Return [X, Y] of the center of cell containing provided text 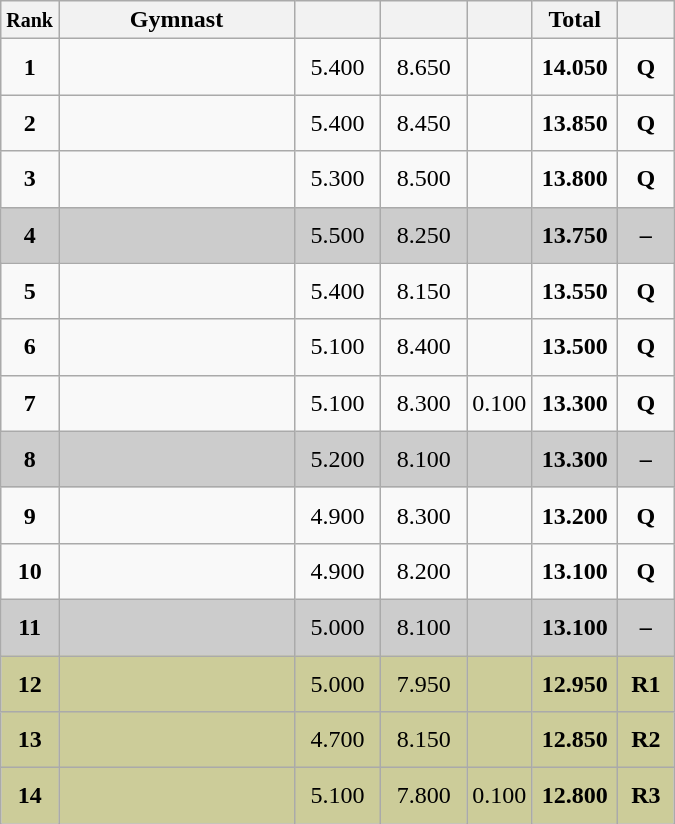
10 [30, 571]
13.750 [575, 235]
14.050 [575, 67]
12.800 [575, 796]
12 [30, 684]
4.700 [338, 740]
13.200 [575, 515]
7 [30, 403]
13.850 [575, 123]
3 [30, 179]
11 [30, 627]
13.500 [575, 347]
Gymnast [176, 20]
8.650 [424, 67]
8.400 [424, 347]
8.500 [424, 179]
5 [30, 291]
8.250 [424, 235]
R2 [646, 740]
8.450 [424, 123]
13 [30, 740]
6 [30, 347]
5.200 [338, 459]
5.300 [338, 179]
R1 [646, 684]
8.200 [424, 571]
9 [30, 515]
Total [575, 20]
13.550 [575, 291]
7.800 [424, 796]
13.800 [575, 179]
4 [30, 235]
14 [30, 796]
2 [30, 123]
12.950 [575, 684]
R3 [646, 796]
5.500 [338, 235]
12.850 [575, 740]
7.950 [424, 684]
Rank [30, 20]
8 [30, 459]
1 [30, 67]
